Determine the [x, y] coordinate at the center of the cell enclosing the given text.  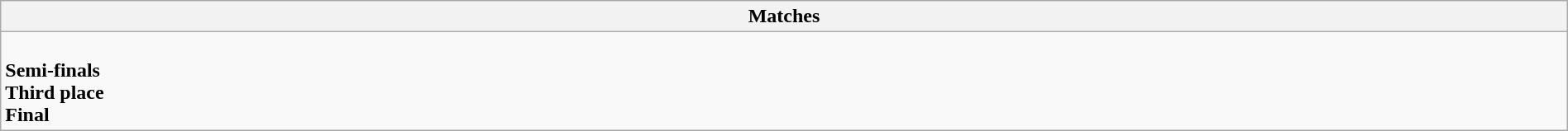
Matches [784, 16]
Semi-finals Third place Final [784, 81]
